Identify which cell holds the provided text, then report its (x, y) central coordinate. 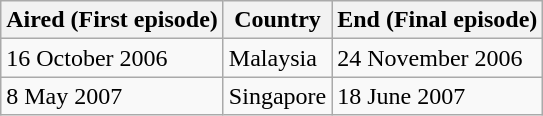
Country (277, 20)
Malaysia (277, 58)
16 October 2006 (112, 58)
Singapore (277, 96)
Aired (First episode) (112, 20)
8 May 2007 (112, 96)
End (Final episode) (438, 20)
24 November 2006 (438, 58)
18 June 2007 (438, 96)
